For the text-containing cell, return its midpoint in (x, y) coordinate format. 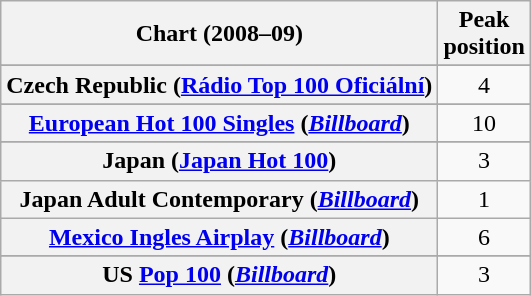
Mexico Ingles Airplay (Billboard) (220, 237)
European Hot 100 Singles (Billboard) (220, 123)
1 (484, 199)
US Pop 100 (Billboard) (220, 275)
Czech Republic (Rádio Top 100 Oficiální) (220, 85)
Japan (Japan Hot 100) (220, 161)
10 (484, 123)
Japan Adult Contemporary (Billboard) (220, 199)
Peakposition (484, 34)
Chart (2008–09) (220, 34)
4 (484, 85)
6 (484, 237)
